For the text-containing cell, return its midpoint in [X, Y] coordinate format. 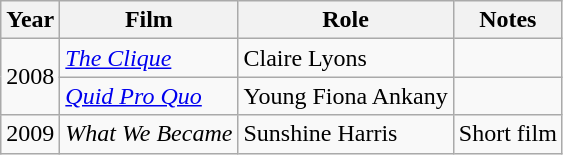
What We Became [149, 134]
Notes [508, 20]
2009 [30, 134]
Short film [508, 134]
Quid Pro Quo [149, 96]
Sunshine Harris [346, 134]
2008 [30, 77]
Young Fiona Ankany [346, 96]
Film [149, 20]
Year [30, 20]
Role [346, 20]
The Clique [149, 58]
Claire Lyons [346, 58]
